Return [x, y] of the center of cell containing provided text 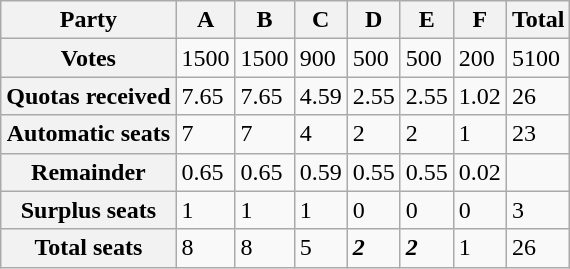
Party [88, 20]
B [264, 20]
1.02 [480, 96]
900 [320, 58]
5 [320, 248]
5100 [538, 58]
A [206, 20]
0.59 [320, 172]
3 [538, 210]
E [426, 20]
Automatic seats [88, 134]
Quotas received [88, 96]
Total seats [88, 248]
Surplus seats [88, 210]
Remainder [88, 172]
4 [320, 134]
Total [538, 20]
Votes [88, 58]
4.59 [320, 96]
C [320, 20]
0.02 [480, 172]
200 [480, 58]
D [374, 20]
F [480, 20]
23 [538, 134]
